From the cell containing the given text, extract its center point as (x, y) coordinate. 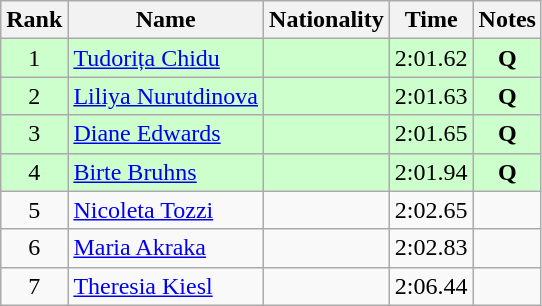
2:02.83 (431, 248)
6 (34, 248)
Birte Bruhns (166, 172)
Diane Edwards (166, 134)
2:06.44 (431, 286)
Nicoleta Tozzi (166, 210)
2 (34, 96)
2:01.62 (431, 58)
Name (166, 20)
Theresia Kiesl (166, 286)
Nationality (327, 20)
7 (34, 286)
2:01.94 (431, 172)
Time (431, 20)
Tudorița Chidu (166, 58)
Maria Akraka (166, 248)
2:01.65 (431, 134)
Rank (34, 20)
2:01.63 (431, 96)
3 (34, 134)
2:02.65 (431, 210)
1 (34, 58)
Liliya Nurutdinova (166, 96)
Notes (507, 20)
5 (34, 210)
4 (34, 172)
